Provide the (X, Y) coordinate of the cell's center where the given text is located.  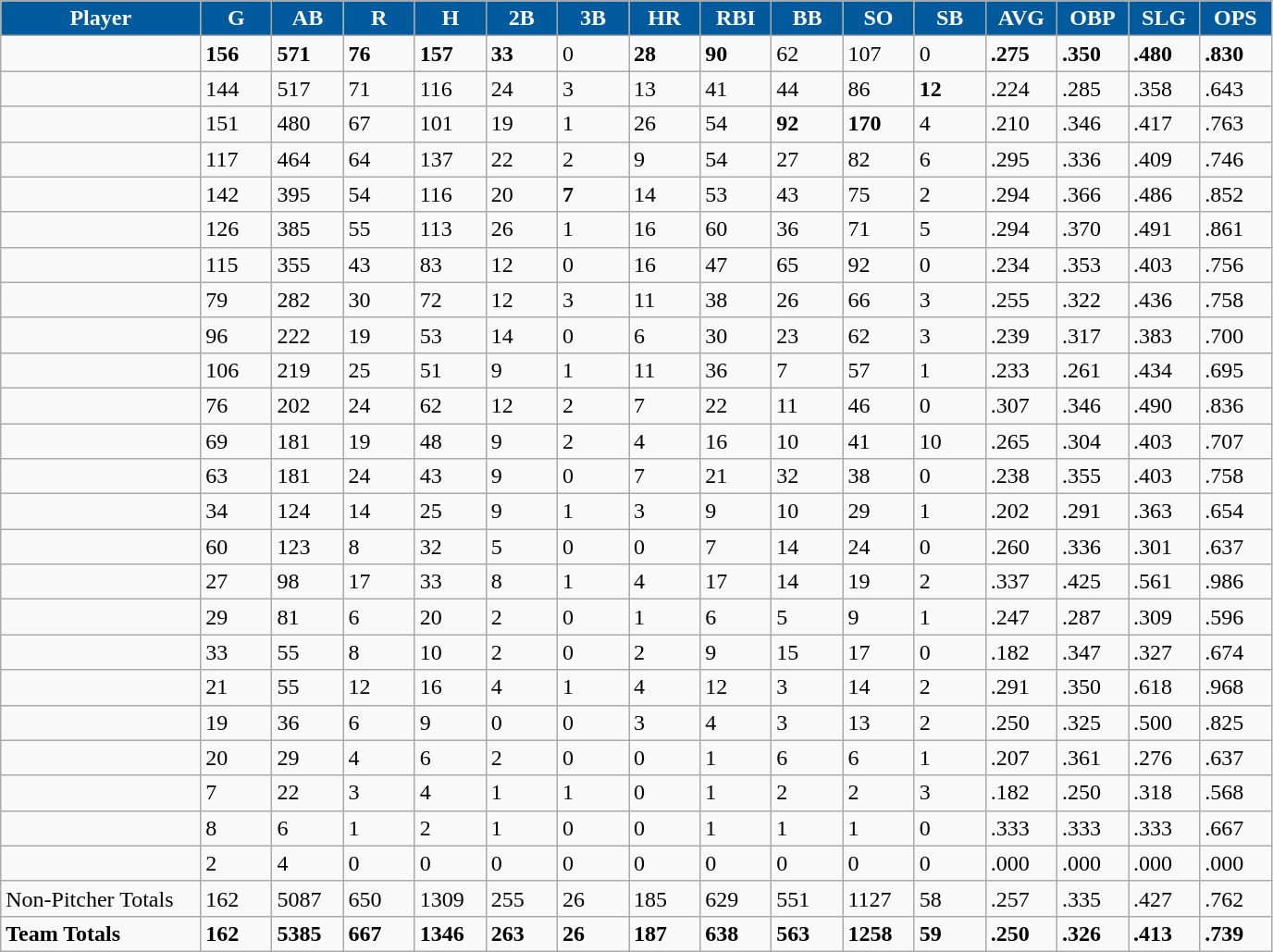
563 (807, 933)
Player (101, 19)
107 (879, 54)
.434 (1164, 370)
.852 (1236, 194)
.436 (1164, 300)
.335 (1092, 898)
.425 (1092, 582)
65 (807, 265)
.756 (1236, 265)
.618 (1164, 687)
.317 (1092, 335)
551 (807, 898)
.287 (1092, 617)
115 (237, 265)
AVG (1021, 19)
67 (379, 124)
OPS (1236, 19)
.695 (1236, 370)
48 (450, 441)
.830 (1236, 54)
83 (450, 265)
.309 (1164, 617)
113 (450, 229)
69 (237, 441)
23 (807, 335)
.596 (1236, 617)
.327 (1164, 652)
.238 (1021, 476)
.667 (1236, 828)
.255 (1021, 300)
.295 (1021, 159)
57 (879, 370)
Non-Pitcher Totals (101, 898)
.239 (1021, 335)
571 (307, 54)
.358 (1164, 89)
51 (450, 370)
81 (307, 617)
.746 (1236, 159)
650 (379, 898)
.202 (1021, 512)
AB (307, 19)
58 (949, 898)
.337 (1021, 582)
.260 (1021, 547)
28 (664, 54)
.265 (1021, 441)
385 (307, 229)
156 (237, 54)
.409 (1164, 159)
RBI (736, 19)
.304 (1092, 441)
667 (379, 933)
.325 (1092, 723)
.968 (1236, 687)
.275 (1021, 54)
.413 (1164, 933)
395 (307, 194)
.322 (1092, 300)
222 (307, 335)
.490 (1164, 405)
202 (307, 405)
.861 (1236, 229)
63 (237, 476)
.233 (1021, 370)
.707 (1236, 441)
.480 (1164, 54)
638 (736, 933)
.210 (1021, 124)
.361 (1092, 758)
.234 (1021, 265)
157 (450, 54)
123 (307, 547)
5385 (307, 933)
34 (237, 512)
187 (664, 933)
.285 (1092, 89)
.366 (1092, 194)
.257 (1021, 898)
170 (879, 124)
64 (379, 159)
137 (450, 159)
.643 (1236, 89)
15 (807, 652)
282 (307, 300)
1346 (450, 933)
255 (522, 898)
.370 (1092, 229)
72 (450, 300)
.763 (1236, 124)
464 (307, 159)
75 (879, 194)
.307 (1021, 405)
.276 (1164, 758)
.700 (1236, 335)
126 (237, 229)
.500 (1164, 723)
SLG (1164, 19)
HR (664, 19)
151 (237, 124)
2B (522, 19)
86 (879, 89)
.207 (1021, 758)
3B (592, 19)
H (450, 19)
1258 (879, 933)
.224 (1021, 89)
144 (237, 89)
66 (879, 300)
59 (949, 933)
.301 (1164, 547)
SO (879, 19)
629 (736, 898)
.355 (1092, 476)
.762 (1236, 898)
219 (307, 370)
82 (879, 159)
.318 (1164, 793)
101 (450, 124)
.363 (1164, 512)
5087 (307, 898)
44 (807, 89)
124 (307, 512)
263 (522, 933)
117 (237, 159)
1309 (450, 898)
.347 (1092, 652)
.836 (1236, 405)
79 (237, 300)
90 (736, 54)
R (379, 19)
47 (736, 265)
185 (664, 898)
.568 (1236, 793)
.326 (1092, 933)
.353 (1092, 265)
.261 (1092, 370)
46 (879, 405)
.825 (1236, 723)
BB (807, 19)
.383 (1164, 335)
.427 (1164, 898)
Team Totals (101, 933)
.417 (1164, 124)
.674 (1236, 652)
.654 (1236, 512)
96 (237, 335)
.739 (1236, 933)
.561 (1164, 582)
G (237, 19)
OBP (1092, 19)
355 (307, 265)
98 (307, 582)
.491 (1164, 229)
SB (949, 19)
.486 (1164, 194)
1127 (879, 898)
.986 (1236, 582)
142 (237, 194)
517 (307, 89)
.247 (1021, 617)
106 (237, 370)
480 (307, 124)
